From the cell containing the given text, extract its center point as (X, Y) coordinate. 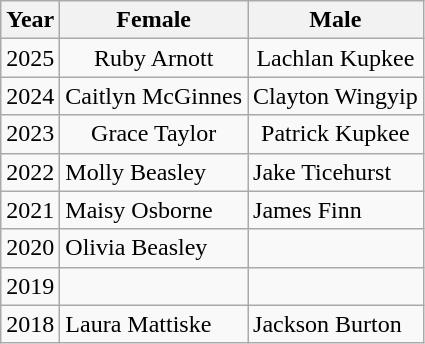
2021 (30, 210)
Patrick Kupkee (336, 134)
Clayton Wingyip (336, 96)
James Finn (336, 210)
2018 (30, 324)
2022 (30, 172)
Lachlan Kupkee (336, 58)
Jackson Burton (336, 324)
Ruby Arnott (154, 58)
2025 (30, 58)
Caitlyn McGinnes (154, 96)
Molly Beasley (154, 172)
Year (30, 20)
2019 (30, 286)
Maisy Osborne (154, 210)
Female (154, 20)
Jake Ticehurst (336, 172)
2020 (30, 248)
Male (336, 20)
Laura Mattiske (154, 324)
Grace Taylor (154, 134)
2024 (30, 96)
2023 (30, 134)
Olivia Beasley (154, 248)
